Find where the given text appears and provide that cell's center as [X, Y] coordinate. 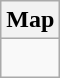
Map [30, 20]
